Scan for the cell matching the given text and deliver its [X, Y] coordinate at center. 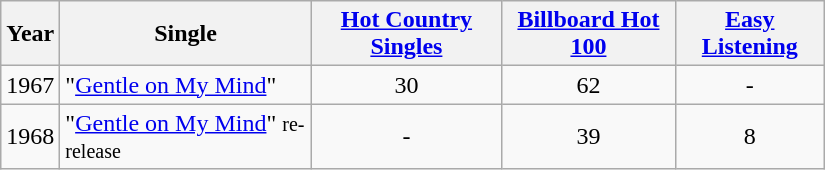
Billboard Hot 100 [589, 34]
Single [186, 34]
Easy Listening [750, 34]
"Gentle on My Mind" re-release [186, 136]
1967 [30, 85]
39 [589, 136]
1968 [30, 136]
62 [589, 85]
Year [30, 34]
Hot Country Singles [406, 34]
"Gentle on My Mind" [186, 85]
30 [406, 85]
8 [750, 136]
